Determine the [X, Y] coordinate at the center of the cell enclosing the given text.  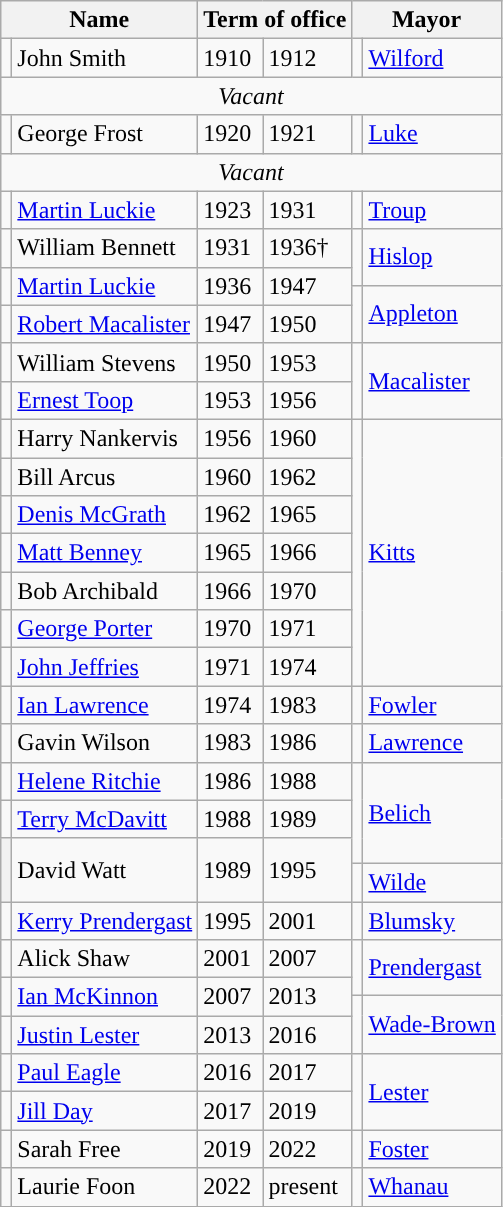
Name [100, 20]
1920 [230, 134]
Ian McKinnon [105, 997]
Kitts [432, 552]
John Jeffries [105, 667]
William Bennett [105, 248]
1912 [308, 58]
Wade-Brown [432, 1024]
Mayor [426, 20]
Luke [432, 134]
Justin Lester [105, 1035]
Blumsky [432, 921]
David Watt [105, 870]
1936† [308, 248]
Alick Shaw [105, 959]
Robert Macalister [105, 324]
Gavin Wilson [105, 743]
George Porter [105, 629]
William Stevens [105, 362]
1921 [308, 134]
Troup [432, 210]
Wilford [432, 58]
Helene Ritchie [105, 781]
1923 [230, 210]
Terry McDavitt [105, 819]
Denis McGrath [105, 515]
Ian Lawrence [105, 705]
Appleton [432, 314]
Paul Eagle [105, 1073]
Belich [432, 812]
Foster [432, 1149]
Term of office [275, 20]
Lawrence [432, 743]
Lester [432, 1092]
Sarah Free [105, 1149]
Ernest Toop [105, 400]
Jill Day [105, 1111]
Prendergast [432, 968]
Hislop [432, 257]
Bob Archibald [105, 591]
Wilde [432, 882]
Kerry Prendergast [105, 921]
John Smith [105, 58]
Fowler [432, 705]
Harry Nankervis [105, 438]
present [308, 1187]
George Frost [105, 134]
Whanau [432, 1187]
Matt Benney [105, 553]
Bill Arcus [105, 477]
Macalister [432, 381]
1910 [230, 58]
1936 [230, 286]
Laurie Foon [105, 1187]
